Locate the cell with the specified text and output its [x, y] center coordinate. 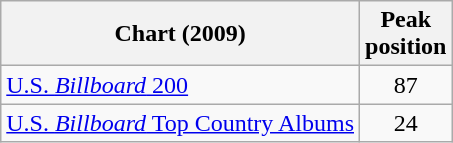
U.S. Billboard 200 [180, 85]
Peakposition [406, 34]
87 [406, 85]
Chart (2009) [180, 34]
24 [406, 123]
U.S. Billboard Top Country Albums [180, 123]
